Search for the cell housing the specified text and yield its [x, y] center coordinate. 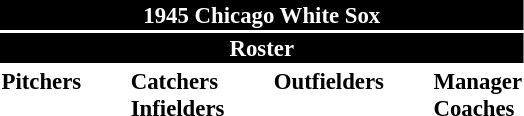
Roster [262, 48]
1945 Chicago White Sox [262, 15]
